Output the [X, Y] coordinate of the center of the cell containing the given text.  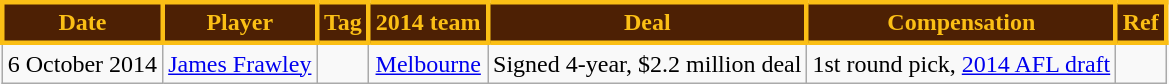
Tag [343, 22]
Ref [1141, 22]
Player [240, 22]
Melbourne [428, 63]
Compensation [962, 22]
6 October 2014 [82, 63]
Deal [648, 22]
1st round pick, 2014 AFL draft [962, 63]
James Frawley [240, 63]
Date [82, 22]
Signed 4-year, $2.2 million deal [648, 63]
2014 team [428, 22]
